Determine the [x, y] coordinate at the center of the cell enclosing the given text.  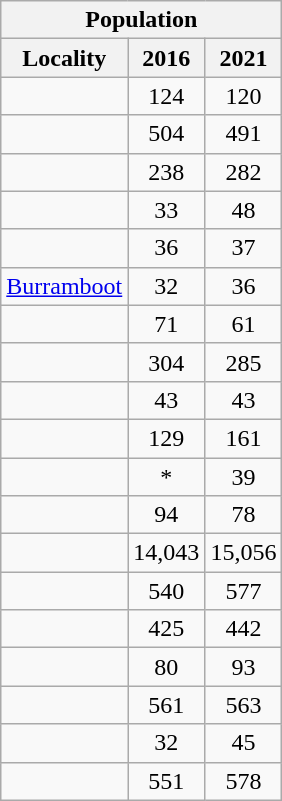
285 [244, 362]
39 [244, 477]
577 [244, 591]
120 [244, 96]
48 [244, 210]
61 [244, 324]
563 [244, 705]
* [166, 477]
304 [166, 362]
80 [166, 667]
14,043 [166, 553]
491 [244, 134]
93 [244, 667]
540 [166, 591]
129 [166, 438]
282 [244, 172]
78 [244, 515]
578 [244, 781]
561 [166, 705]
15,056 [244, 553]
45 [244, 743]
33 [166, 210]
425 [166, 629]
71 [166, 324]
504 [166, 134]
238 [166, 172]
Burramboot [64, 286]
161 [244, 438]
Population [142, 20]
94 [166, 515]
2016 [166, 58]
37 [244, 248]
2021 [244, 58]
442 [244, 629]
124 [166, 96]
Locality [64, 58]
551 [166, 781]
